Determine the (x, y) coordinate at the center of the cell enclosing the given text.  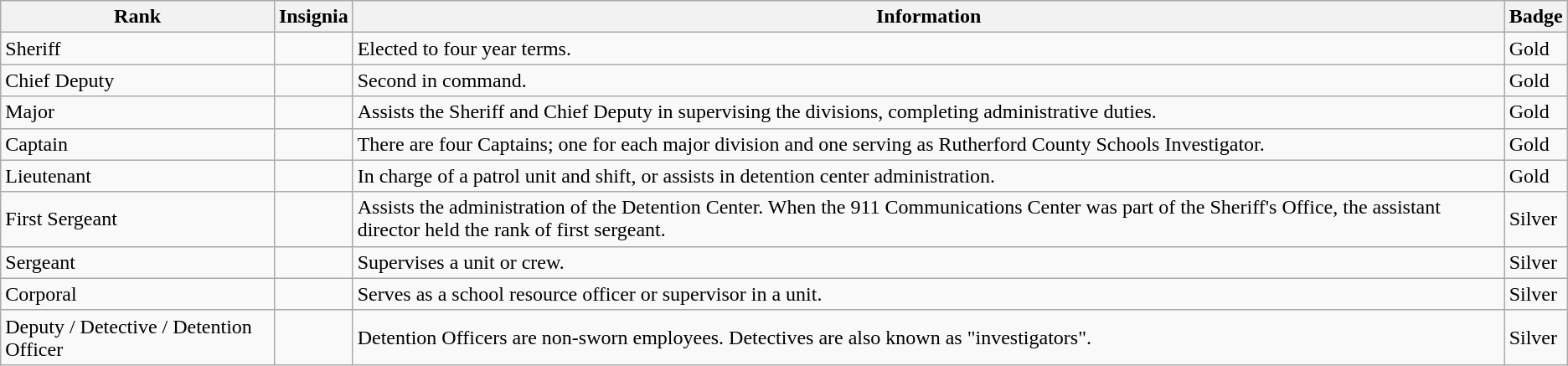
Supervises a unit or crew. (928, 262)
Second in command. (928, 80)
Assists the Sheriff and Chief Deputy in supervising the divisions, completing administrative duties. (928, 112)
Deputy / Detective / Detention Officer (137, 337)
Serves as a school resource officer or supervisor in a unit. (928, 294)
Badge (1536, 17)
Major (137, 112)
Lieutenant (137, 176)
In charge of a patrol unit and shift, or assists in detention center administration. (928, 176)
Sheriff (137, 49)
First Sergeant (137, 219)
Corporal (137, 294)
Rank (137, 17)
Information (928, 17)
Elected to four year terms. (928, 49)
There are four Captains; one for each major division and one serving as Rutherford County Schools Investigator. (928, 144)
Captain (137, 144)
Chief Deputy (137, 80)
Sergeant (137, 262)
Insignia (313, 17)
Detention Officers are non-sworn employees. Detectives are also known as "investigators". (928, 337)
